Return the [x, y] coordinate for the center point of the cell that contains the specified text.  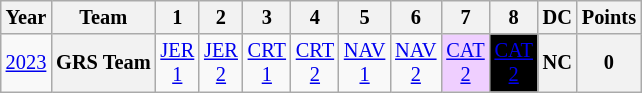
6 [416, 17]
4 [315, 17]
2 [221, 17]
7 [465, 17]
1 [177, 17]
Year [26, 17]
DC [558, 17]
NAV2 [416, 63]
5 [364, 17]
CRT1 [267, 63]
CRT2 [315, 63]
0 [609, 63]
2023 [26, 63]
Points [609, 17]
NC [558, 63]
NAV1 [364, 63]
3 [267, 17]
JER1 [177, 63]
8 [514, 17]
Team [103, 17]
JER2 [221, 63]
GRS Team [103, 63]
